Scan for the cell matching the given text and deliver its [x, y] coordinate at center. 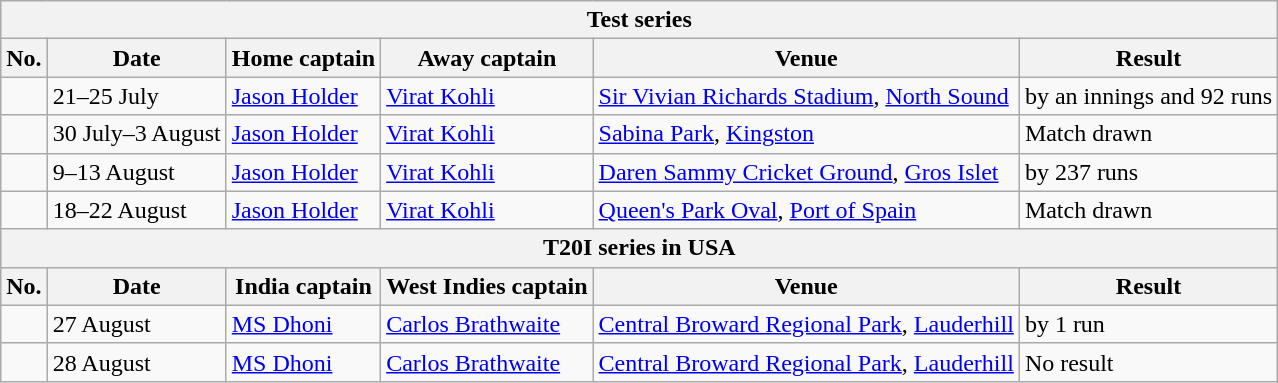
by 1 run [1148, 324]
18–22 August [136, 210]
21–25 July [136, 96]
Test series [640, 20]
West Indies captain [487, 286]
27 August [136, 324]
T20I series in USA [640, 248]
Home captain [303, 58]
India captain [303, 286]
Queen's Park Oval, Port of Spain [806, 210]
9–13 August [136, 172]
Daren Sammy Cricket Ground, Gros Islet [806, 172]
Sabina Park, Kingston [806, 134]
Away captain [487, 58]
Sir Vivian Richards Stadium, North Sound [806, 96]
28 August [136, 362]
by 237 runs [1148, 172]
No result [1148, 362]
by an innings and 92 runs [1148, 96]
30 July–3 August [136, 134]
